Determine the [x, y] coordinate at the center of the cell enclosing the given text.  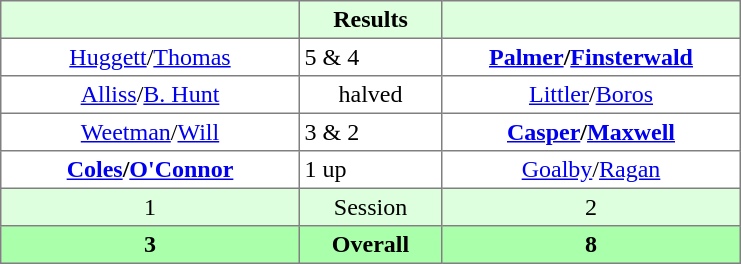
3 [150, 245]
2 [591, 207]
Goalby/Ragan [591, 170]
8 [591, 245]
Alliss/B. Hunt [150, 95]
Weetman/Will [150, 132]
Littler/Boros [591, 95]
Results [370, 20]
Session [370, 207]
halved [370, 95]
Huggett/Thomas [150, 57]
1 [150, 207]
Overall [370, 245]
Palmer/Finsterwald [591, 57]
5 & 4 [370, 57]
Coles/O'Connor [150, 170]
3 & 2 [370, 132]
Casper/Maxwell [591, 132]
1 up [370, 170]
